Pinpoint the cell where the given text exists, returning its (X, Y) midpoint coordinate. 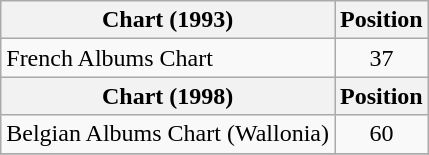
60 (381, 134)
Belgian Albums Chart (Wallonia) (168, 134)
Chart (1993) (168, 20)
French Albums Chart (168, 58)
37 (381, 58)
Chart (1998) (168, 96)
